Determine the [X, Y] coordinate at the center of the cell enclosing the given text.  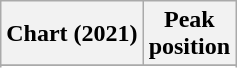
Chart (2021) [72, 34]
Peakposition [189, 34]
